Provide the (x, y) coordinate of the cell's center where the given text is located.  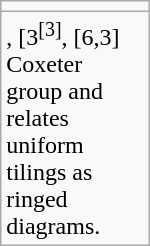
, [3[3], [6,3] Coxeter group and relates uniform tilings as ringed diagrams. (75, 129)
